Identify which cell holds the provided text, then report its (x, y) central coordinate. 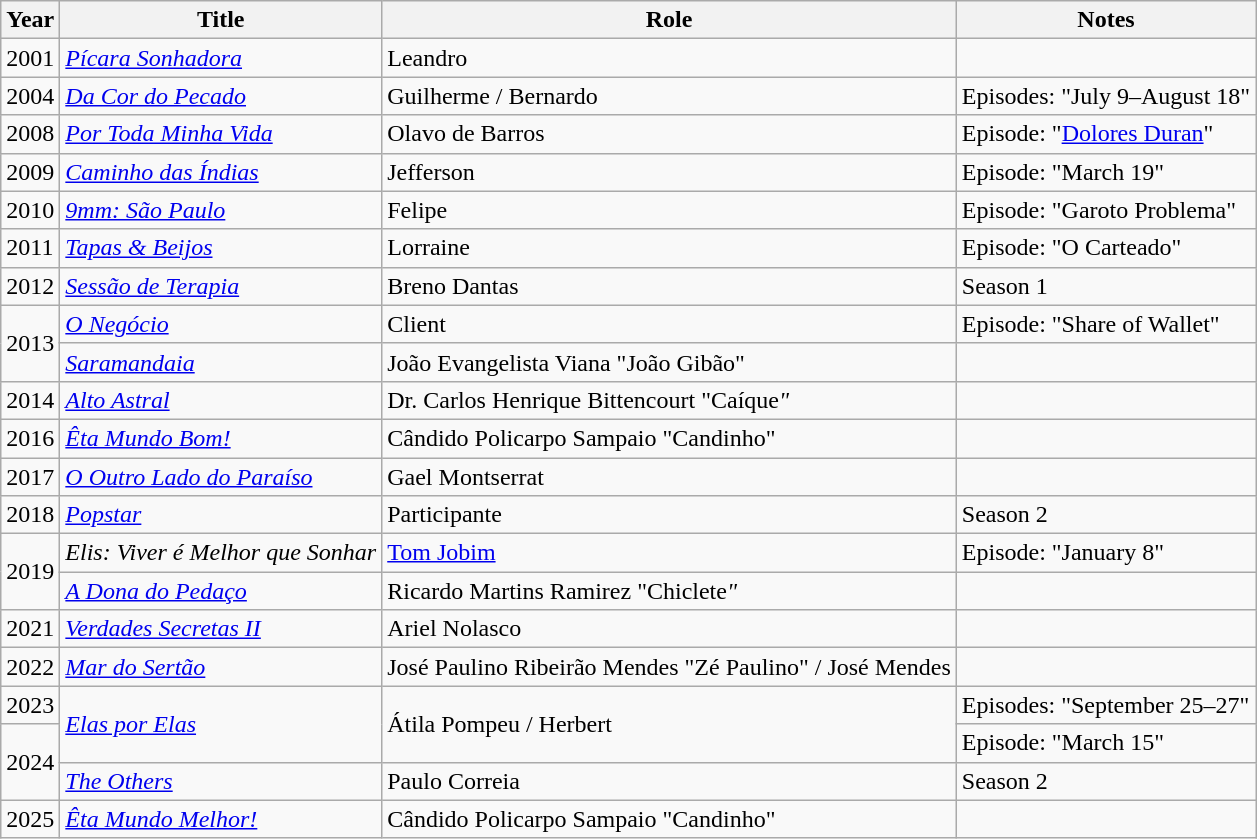
Elas por Elas (221, 724)
José Paulino Ribeirão Mendes "Zé Paulino" / José Mendes (670, 667)
Episode: "January 8" (1106, 553)
2017 (30, 477)
The Others (221, 781)
Tapas & Beijos (221, 248)
Notes (1106, 20)
Tom Jobim (670, 553)
2011 (30, 248)
2023 (30, 705)
Episode: "Dolores Duran" (1106, 134)
2025 (30, 819)
2014 (30, 400)
Leandro (670, 58)
O Outro Lado do Paraíso (221, 477)
2016 (30, 438)
Ricardo Martins Ramirez "Chiclete" (670, 591)
Lorraine (670, 248)
Role (670, 20)
Pícara Sonhadora (221, 58)
Episode: "O Carteado" (1106, 248)
Client (670, 324)
Êta Mundo Bom! (221, 438)
2024 (30, 762)
Episode: "Share of Wallet" (1106, 324)
O Negócio (221, 324)
Caminho das Índias (221, 172)
2018 (30, 515)
2009 (30, 172)
Popstar (221, 515)
2021 (30, 629)
Por Toda Minha Vida (221, 134)
2022 (30, 667)
2001 (30, 58)
A Dona do Pedaço (221, 591)
2008 (30, 134)
Sessão de Terapia (221, 286)
Episodes: "September 25–27" (1106, 705)
Participante (670, 515)
Alto Astral (221, 400)
2004 (30, 96)
Olavo de Barros (670, 134)
9mm: São Paulo (221, 210)
Dr. Carlos Henrique Bittencourt "Caíque" (670, 400)
Title (221, 20)
2013 (30, 343)
Episode: "Garoto Problema" (1106, 210)
Guilherme / Bernardo (670, 96)
Da Cor do Pecado (221, 96)
Verdades Secretas II (221, 629)
Year (30, 20)
Jefferson (670, 172)
Gael Montserrat (670, 477)
Êta Mundo Melhor! (221, 819)
Ariel Nolasco (670, 629)
Elis: Viver é Melhor que Sonhar (221, 553)
Episode: "March 19" (1106, 172)
Episode: "March 15" (1106, 743)
João Evangelista Viana "João Gibão" (670, 362)
Season 1 (1106, 286)
Breno Dantas (670, 286)
2019 (30, 572)
Átila Pompeu / Herbert (670, 724)
2010 (30, 210)
Episodes: "July 9–August 18" (1106, 96)
Saramandaia (221, 362)
Mar do Sertão (221, 667)
Paulo Correia (670, 781)
2012 (30, 286)
Felipe (670, 210)
